Pinpoint the cell where the given text exists, returning its (X, Y) midpoint coordinate. 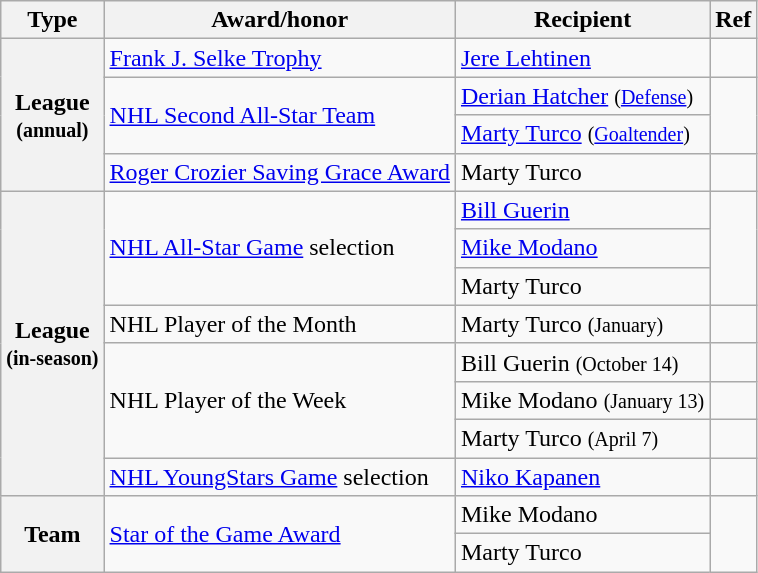
Roger Crozier Saving Grace Award (280, 172)
Marty Turco (January) (582, 324)
Type (52, 20)
Mike Modano (January 13) (582, 400)
NHL All-Star Game selection (280, 248)
Bill Guerin (October 14) (582, 362)
League(annual) (52, 115)
Marty Turco (Goaltender) (582, 134)
Derian Hatcher (Defense) (582, 96)
Team (52, 534)
Ref (734, 20)
NHL Player of the Month (280, 324)
Recipient (582, 20)
Marty Turco (April 7) (582, 438)
Bill Guerin (582, 210)
NHL YoungStars Game selection (280, 477)
Award/honor (280, 20)
Niko Kapanen (582, 477)
NHL Player of the Week (280, 400)
NHL Second All-Star Team (280, 115)
League(in-season) (52, 343)
Star of the Game Award (280, 534)
Jere Lehtinen (582, 58)
Frank J. Selke Trophy (280, 58)
